Determine the [X, Y] coordinate at the center of the cell enclosing the given text.  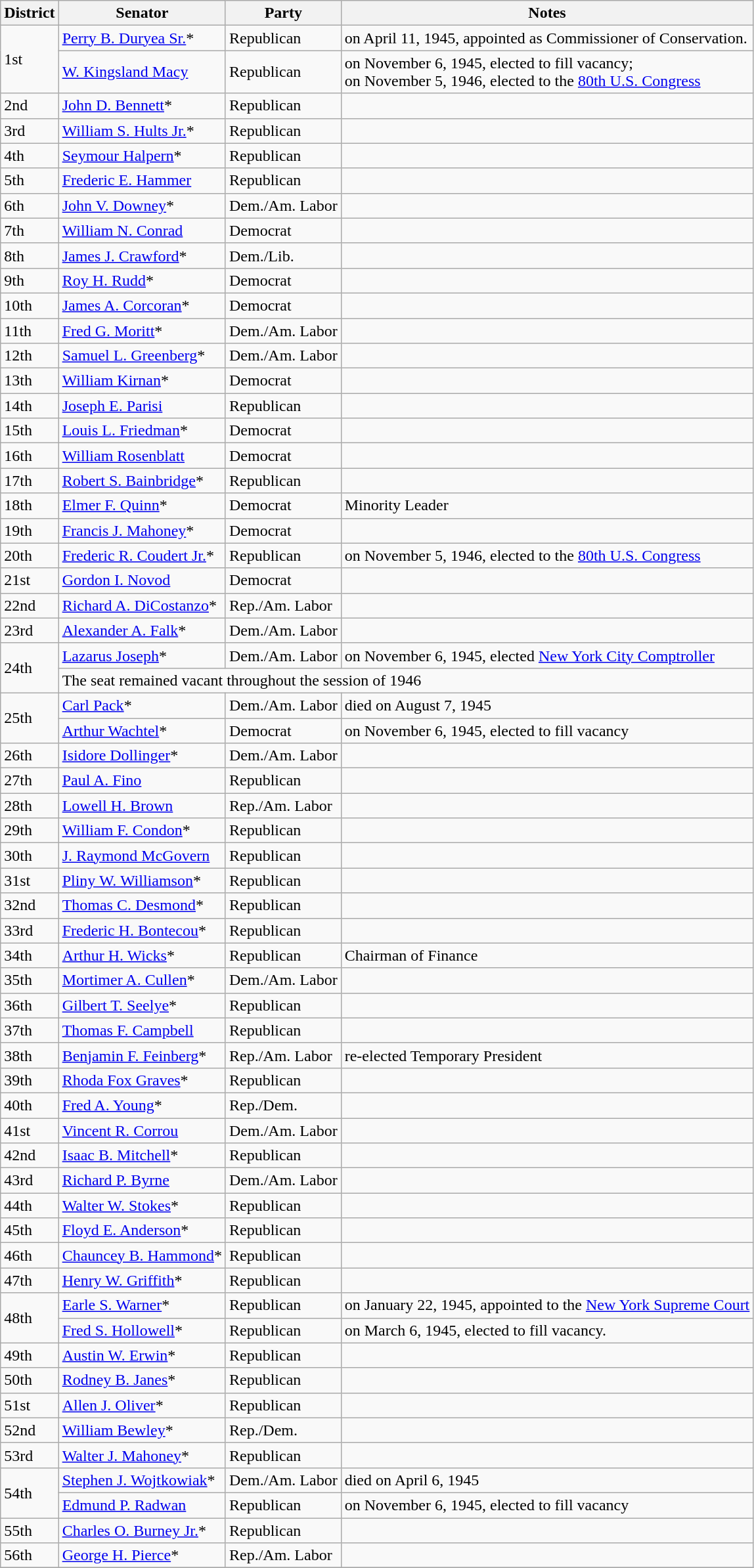
Dem./Lib. [283, 255]
24th [30, 668]
Charles O. Burney Jr.* [142, 1531]
Roy H. Rudd* [142, 280]
25th [30, 718]
Austin W. Erwin* [142, 1355]
27th [30, 781]
Pliny W. Williamson* [142, 881]
30th [30, 856]
James A. Corcoran* [142, 305]
John V. Downey* [142, 206]
13th [30, 381]
Walter J. Mahoney* [142, 1455]
Vincent R. Corrou [142, 1130]
Stephen J. Wojtkowiak* [142, 1480]
Richard A. DiCostanzo* [142, 605]
18th [30, 506]
39th [30, 1080]
19th [30, 531]
Henry W. Griffith* [142, 1280]
4th [30, 156]
William N. Conrad [142, 230]
Edmund P. Radwan [142, 1505]
26th [30, 756]
on April 11, 1945, appointed as Commissioner of Conservation. [547, 38]
28th [30, 806]
re-elected Temporary President [547, 1055]
Chairman of Finance [547, 955]
Perry B. Duryea Sr.* [142, 38]
John D. Bennett* [142, 106]
21st [30, 580]
23rd [30, 630]
William S. Hults Jr.* [142, 131]
52nd [30, 1430]
Thomas C. Desmond* [142, 905]
Gilbert T. Seelye* [142, 1005]
46th [30, 1255]
41st [30, 1130]
J. Raymond McGovern [142, 856]
36th [30, 1005]
55th [30, 1531]
8th [30, 255]
Fred A. Young* [142, 1105]
Benjamin F. Feinberg* [142, 1055]
32nd [30, 905]
49th [30, 1355]
died on April 6, 1945 [547, 1480]
47th [30, 1280]
Lowell H. Brown [142, 806]
Alexander A. Falk* [142, 630]
Gordon I. Novod [142, 580]
34th [30, 955]
40th [30, 1105]
35th [30, 980]
Fred G. Moritt* [142, 330]
2nd [30, 106]
15th [30, 431]
56th [30, 1556]
Paul A. Fino [142, 781]
33rd [30, 930]
3rd [30, 131]
51st [30, 1405]
Party [283, 13]
on January 22, 1945, appointed to the New York Supreme Court [547, 1305]
W. Kingsland Macy [142, 72]
Francis J. Mahoney* [142, 531]
17th [30, 481]
5th [30, 181]
Seymour Halpern* [142, 156]
on November 6, 1945, elected New York City Comptroller [547, 655]
Robert S. Bainbridge* [142, 481]
Walter W. Stokes* [142, 1206]
Minority Leader [547, 506]
Frederic H. Bontecou* [142, 930]
Notes [547, 13]
29th [30, 831]
Isaac B. Mitchell* [142, 1156]
Frederic E. Hammer [142, 181]
Samuel L. Greenberg* [142, 356]
William F. Condon* [142, 831]
45th [30, 1230]
42nd [30, 1156]
Thomas F. Campbell [142, 1030]
53rd [30, 1455]
16th [30, 456]
Louis L. Friedman* [142, 431]
George H. Pierce* [142, 1556]
22nd [30, 605]
44th [30, 1206]
District [30, 13]
11th [30, 330]
died on August 7, 1945 [547, 705]
Carl Pack* [142, 705]
Elmer F. Quinn* [142, 506]
Earle S. Warner* [142, 1305]
Lazarus Joseph* [142, 655]
Arthur H. Wicks* [142, 955]
on November 5, 1946, elected to the 80th U.S. Congress [547, 555]
1st [30, 59]
7th [30, 230]
50th [30, 1380]
14th [30, 406]
Joseph E. Parisi [142, 406]
Arthur Wachtel* [142, 731]
on March 6, 1945, elected to fill vacancy. [547, 1330]
Isidore Dollinger* [142, 756]
Chauncey B. Hammond* [142, 1255]
48th [30, 1318]
9th [30, 280]
William Rosenblatt [142, 456]
Rodney B. Janes* [142, 1380]
Rhoda Fox Graves* [142, 1080]
Fred S. Hollowell* [142, 1330]
20th [30, 555]
William Kirnan* [142, 381]
The seat remained vacant throughout the session of 1946 [406, 680]
31st [30, 881]
Floyd E. Anderson* [142, 1230]
37th [30, 1030]
Mortimer A. Cullen* [142, 980]
on November 6, 1945, elected to fill vacancy; on November 5, 1946, elected to the 80th U.S. Congress [547, 72]
10th [30, 305]
Frederic R. Coudert Jr.* [142, 555]
William Bewley* [142, 1430]
Allen J. Oliver* [142, 1405]
6th [30, 206]
54th [30, 1492]
38th [30, 1055]
Richard P. Byrne [142, 1181]
12th [30, 356]
43rd [30, 1181]
Senator [142, 13]
James J. Crawford* [142, 255]
